Identify which cell holds the provided text, then report its (x, y) central coordinate. 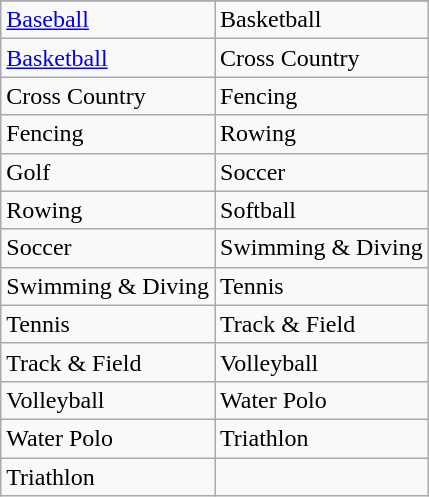
Softball (321, 210)
Golf (108, 172)
Baseball (108, 20)
